Return the [X, Y] coordinate for the center point of the cell that contains the specified text.  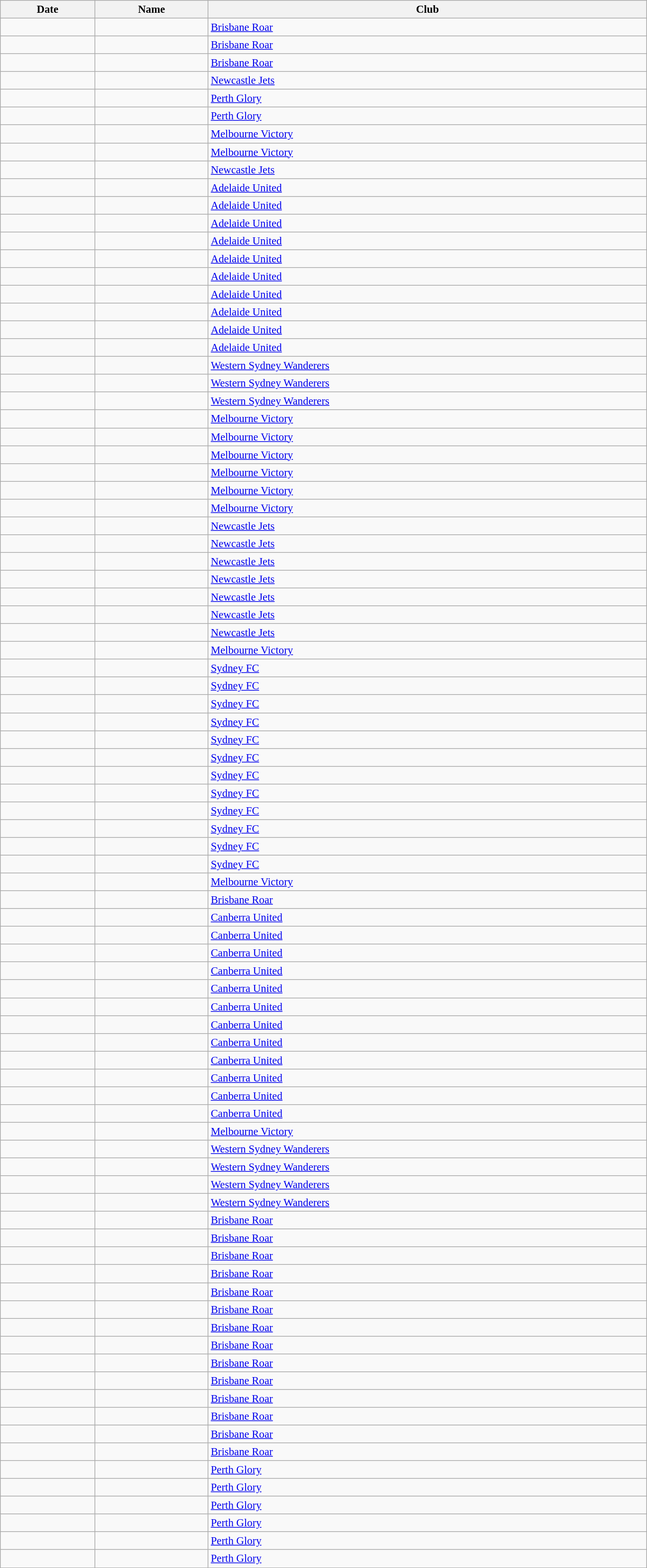
Date [47, 9]
Club [428, 9]
Name [152, 9]
